Return the (X, Y) coordinate for the center point of the cell that contains the specified text.  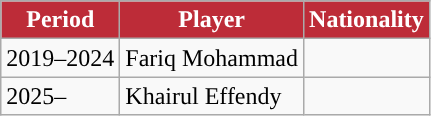
Khairul Effendy (212, 96)
Nationality (367, 20)
Fariq Mohammad (212, 58)
Player (212, 20)
2019–2024 (60, 58)
Period (60, 20)
2025– (60, 96)
